Return [X, Y] of the center of cell containing provided text 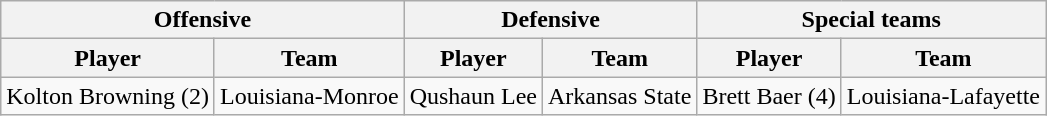
Arkansas State [620, 96]
Special teams [872, 20]
Qushaun Lee [473, 96]
Brett Baer (4) [769, 96]
Offensive [202, 20]
Defensive [550, 20]
Louisiana-Lafayette [943, 96]
Louisiana-Monroe [309, 96]
Kolton Browning (2) [108, 96]
